Extract the [x, y] coordinate from the center of the cell holding the provided text.  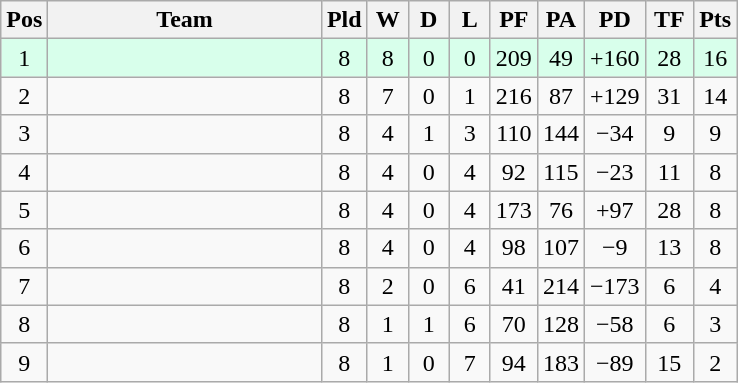
−9 [614, 248]
D [428, 20]
49 [560, 58]
128 [560, 324]
Pos [24, 20]
PD [614, 20]
TF [670, 20]
94 [514, 362]
173 [514, 210]
Pts [716, 20]
PA [560, 20]
W [388, 20]
−58 [614, 324]
115 [560, 172]
−23 [614, 172]
+129 [614, 96]
5 [24, 210]
76 [560, 210]
PF [514, 20]
87 [560, 96]
70 [514, 324]
92 [514, 172]
98 [514, 248]
−173 [614, 286]
14 [716, 96]
107 [560, 248]
13 [670, 248]
110 [514, 134]
183 [560, 362]
−34 [614, 134]
−89 [614, 362]
41 [514, 286]
Pld [344, 20]
11 [670, 172]
214 [560, 286]
31 [670, 96]
16 [716, 58]
209 [514, 58]
+97 [614, 210]
144 [560, 134]
15 [670, 362]
Team [185, 20]
216 [514, 96]
L [470, 20]
+160 [614, 58]
